Locate the cell with the specified text and output its (X, Y) center coordinate. 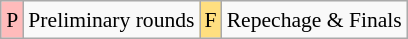
Repechage & Finals (314, 20)
Preliminary rounds (111, 20)
P (12, 20)
F (211, 20)
